Capture the cell that displays the provided text and extract its [X, Y] central coordinate. 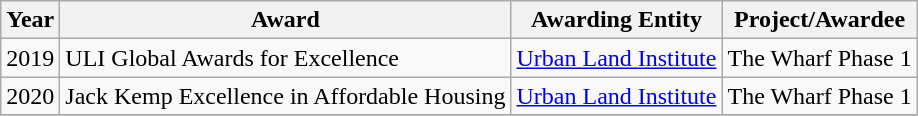
2020 [30, 96]
2019 [30, 58]
Year [30, 20]
Award [286, 20]
Project/Awardee [820, 20]
Awarding Entity [616, 20]
ULI Global Awards for Excellence [286, 58]
Jack Kemp Excellence in Affordable Housing [286, 96]
